Detect which cell encompasses the target text, then output its (X, Y) center coordinate. 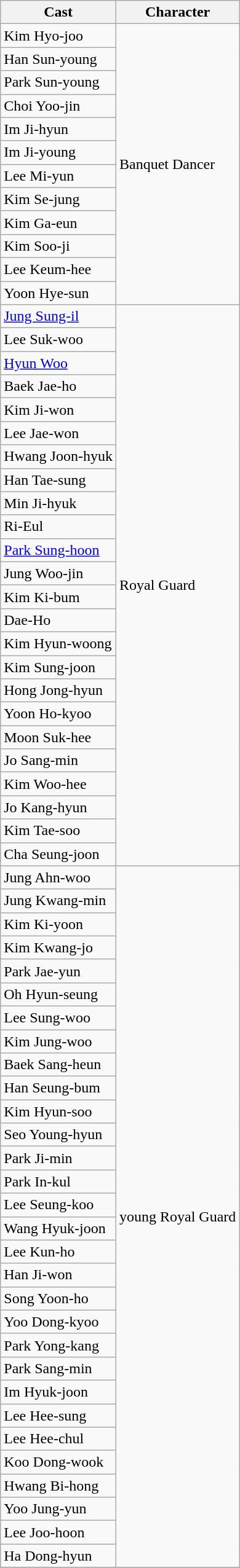
Park Sun-young (58, 82)
Kim Soo-ji (58, 246)
Park Sung-hoon (58, 550)
Lee Jae-won (58, 433)
Choi Yoo-jin (58, 106)
Kim Hyun-soo (58, 1111)
Hwang Bi-hong (58, 1486)
Im Ji-young (58, 152)
Park Sang-min (58, 1368)
Kim Hyun-woong (58, 643)
Lee Suk-woo (58, 340)
Banquet Dancer (177, 165)
Kim Sung-joon (58, 667)
Park In-kul (58, 1182)
Jung Woo-jin (58, 573)
Kim Tae-soo (58, 831)
Jung Kwang-min (58, 901)
Baek Jae-ho (58, 386)
Yoo Dong-kyoo (58, 1322)
Im Ji-hyun (58, 129)
Han Tae-sung (58, 480)
Cast (58, 12)
Kim Ga-eun (58, 222)
Lee Keum-hee (58, 269)
Lee Mi-yun (58, 176)
young Royal Guard (177, 1217)
Lee Kun-ho (58, 1252)
Kim Jung-woo (58, 1041)
Lee Sung-woo (58, 1017)
Han Sun-young (58, 59)
Lee Joo-hoon (58, 1532)
Kim Woo-hee (58, 784)
Hwang Joon-hyuk (58, 457)
Kim Ki-yoon (58, 924)
Park Jae-yun (58, 971)
Song Yoon-ho (58, 1298)
Kim Ki-bum (58, 597)
Im Hyuk-joon (58, 1392)
Baek Sang-heun (58, 1065)
Jung Ahn-woo (58, 877)
Han Seung-bum (58, 1088)
Hyun Woo (58, 363)
Park Yong-kang (58, 1345)
Dae-Ho (58, 620)
Kim Se-jung (58, 199)
Lee Hee-chul (58, 1439)
Yoon Hye-sun (58, 293)
Ha Dong-hyun (58, 1556)
Royal Guard (177, 586)
Min Ji-hyuk (58, 503)
Wang Hyuk-joon (58, 1228)
Koo Dong-wook (58, 1462)
Cha Seung-joon (58, 854)
Character (177, 12)
Jo Kang-hyun (58, 807)
Jung Sung-il (58, 316)
Kim Kwang-jo (58, 947)
Ri-Eul (58, 527)
Oh Hyun-seung (58, 994)
Lee Seung-koo (58, 1205)
Kim Hyo-joo (58, 36)
Yoo Jung-yun (58, 1509)
Moon Suk-hee (58, 737)
Jo Sang-min (58, 761)
Kim Ji-won (58, 410)
Yoon Ho-kyoo (58, 714)
Hong Jong-hyun (58, 691)
Han Ji-won (58, 1275)
Lee Hee-sung (58, 1415)
Seo Young-hyun (58, 1135)
Park Ji-min (58, 1158)
